Scan for the cell matching the given text and deliver its (X, Y) coordinate at center. 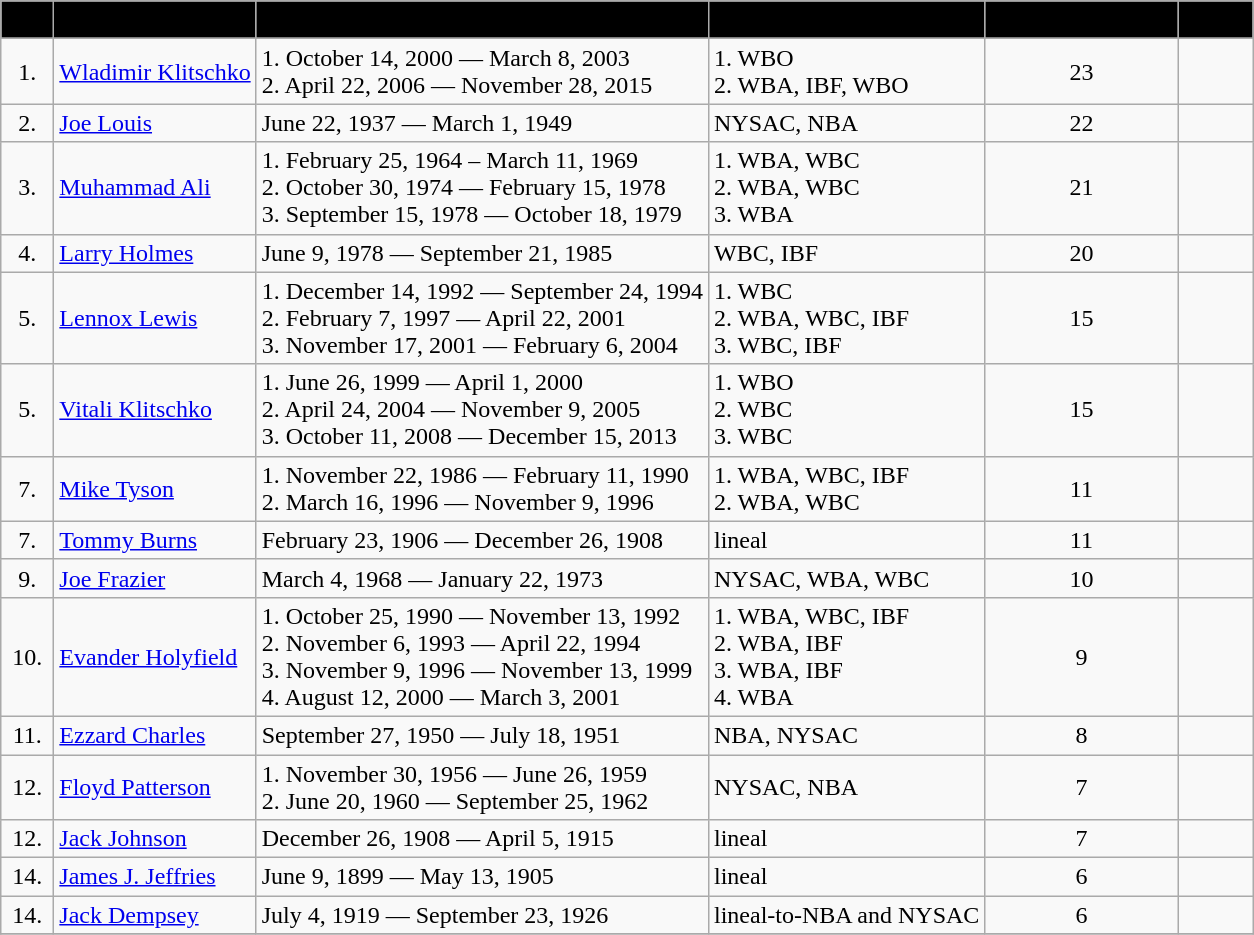
1. WBC2. WBA, WBC, IBF3. WBC, IBF (846, 318)
1. October 25, 1990 — November 13, 19922. November 6, 1993 — April 22, 19943. November 9, 1996 — November 13, 19994. August 12, 2000 — March 3, 2001 (482, 656)
1. WBA, WBC, IBF2. WBA, WBC (846, 488)
Recognition (846, 20)
Reign began-ended (482, 20)
September 27, 1950 — July 18, 1951 (482, 735)
NBA, NYSAC (846, 735)
lineal-to-NBA and NYSAC (846, 915)
20 (1082, 253)
June 9, 1978 — September 21, 1985 (482, 253)
Joe Frazier (155, 578)
1. February 25, 1964 – March 11, 19692. October 30, 1974 — February 15, 19783. September 15, 1978 — October 18, 1979 (482, 188)
Joe Louis (155, 123)
1. WBO2. WBC3. WBC (846, 410)
8 (1082, 735)
21 (1082, 188)
Evander Holyfield (155, 656)
December 26, 1908 — April 5, 1915 (482, 839)
February 23, 1906 — December 26, 1908 (482, 540)
4. (28, 253)
Name (155, 20)
James J. Jeffries (155, 877)
10. (28, 656)
July 4, 1919 — September 23, 1926 (482, 915)
Muhammad Ali (155, 188)
June 22, 1937 — March 1, 1949 (482, 123)
Beaten opponents (1082, 20)
Wladimir Klitschko (155, 72)
Jack Johnson (155, 839)
Fights (1216, 20)
1. June 26, 1999 — April 1, 20002. April 24, 2004 — November 9, 20053. October 11, 2008 — December 15, 2013 (482, 410)
Mike Tyson (155, 488)
1. October 14, 2000 — March 8, 20032. April 22, 2006 — November 28, 2015 (482, 72)
1. WBA, WBC, IBF2. WBA, IBF3. WBA, IBF4. WBA (846, 656)
Floyd Patterson (155, 786)
1. WBA, WBC2. WBA, WBC3. WBA (846, 188)
WBC, IBF (846, 253)
March 4, 1968 — January 22, 1973 (482, 578)
2. (28, 123)
9 (1082, 656)
1. WBO2. WBA, IBF, WBO (846, 72)
11. (28, 735)
Vitali Klitschko (155, 410)
NYSAC, WBA, WBC (846, 578)
Larry Holmes (155, 253)
Jack Dempsey (155, 915)
23 (1082, 72)
Tommy Burns (155, 540)
1. December 14, 1992 — September 24, 19942. February 7, 1997 — April 22, 20013. November 17, 2001 — February 6, 2004 (482, 318)
1. November 30, 1956 — June 26, 19592. June 20, 1960 — September 25, 1962 (482, 786)
22 (1082, 123)
1. November 22, 1986 — February 11, 19902. March 16, 1996 — November 9, 1996 (482, 488)
9. (28, 578)
Pos. (28, 20)
1. (28, 72)
June 9, 1899 — May 13, 1905 (482, 877)
Lennox Lewis (155, 318)
Ezzard Charles (155, 735)
10 (1082, 578)
3. (28, 188)
